Detect which cell encompasses the target text, then output its (X, Y) center coordinate. 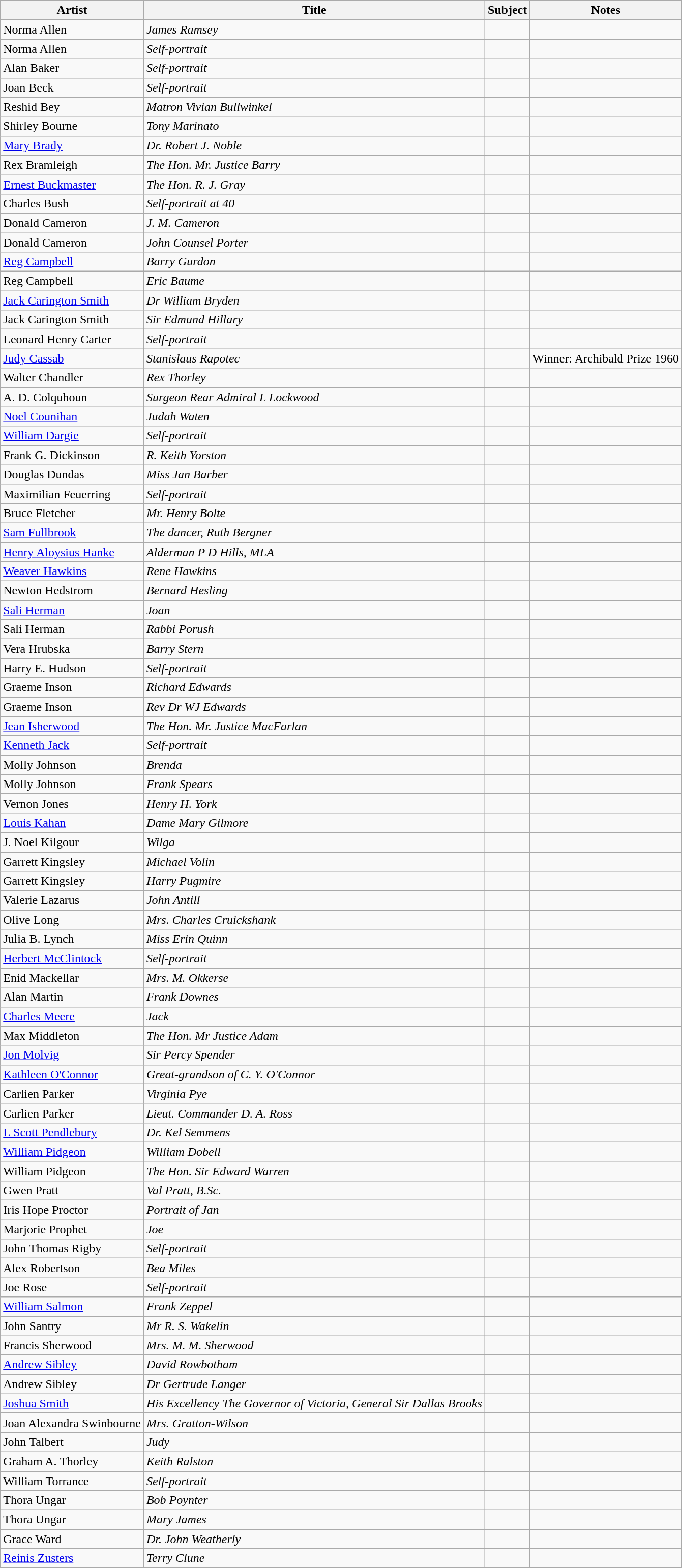
The Hon. Mr. Justice Barry (314, 165)
Keith Ralston (314, 1461)
Frank G. Dickinson (72, 455)
Artist (72, 10)
Mrs. Charles Cruickshank (314, 920)
John Counsel Porter (314, 243)
Sir Edmund Hillary (314, 320)
Bernard Hesling (314, 591)
Miss Erin Quinn (314, 939)
Mary Brady (72, 145)
Jean Isherwood (72, 726)
Newton Hedstrom (72, 591)
Notes (606, 10)
The Hon. Sir Edward Warren (314, 1171)
William Salmon (72, 1307)
Title (314, 10)
Michael Volin (314, 862)
Harry Pugmire (314, 881)
Kenneth Jack (72, 745)
Julia B. Lynch (72, 939)
Mr. Henry Bolte (314, 513)
William Torrance (72, 1481)
David Rowbotham (314, 1365)
John Thomas Rigby (72, 1249)
Bob Poynter (314, 1500)
Judy (314, 1442)
Judy Cassab (72, 358)
Mrs. M. M. Sherwood (314, 1345)
Herbert McClintock (72, 958)
Ernest Buckmaster (72, 184)
Bruce Fletcher (72, 513)
Henry Aloysius Hanke (72, 552)
Alex Robertson (72, 1268)
Tony Marinato (314, 126)
Eric Baume (314, 281)
Judah Waten (314, 416)
Mrs. Gratton-Wilson (314, 1423)
Brenda (314, 765)
Val Pratt, B.Sc. (314, 1191)
Dr. Robert J. Noble (314, 145)
Joan Alexandra Swinbourne (72, 1423)
Henry H. York (314, 803)
James Ramsey (314, 29)
Grace Ward (72, 1539)
Joan Beck (72, 87)
Enid Mackellar (72, 978)
Noel Counihan (72, 416)
Wilga (314, 842)
Walter Chandler (72, 378)
Dame Mary Gilmore (314, 823)
Marjorie Prophet (72, 1229)
Douglas Dundas (72, 474)
Alderman P D Hills, MLA (314, 552)
Vera Hrubska (72, 649)
Frank Spears (314, 784)
Harry E. Hudson (72, 668)
His Excellency The Governor of Victoria, General Sir Dallas Brooks (314, 1403)
J. M. Cameron (314, 223)
R. Keith Yorston (314, 455)
The Hon. Mr. Justice MacFarlan (314, 726)
Rex Bramleigh (72, 165)
William Dargie (72, 436)
The dancer, Ruth Bergner (314, 532)
Sam Fullbrook (72, 532)
John Antill (314, 900)
Olive Long (72, 920)
Surgeon Rear Admiral L Lockwood (314, 397)
Alan Martin (72, 997)
J. Noel Kilgour (72, 842)
The Hon. Mr Justice Adam (314, 1036)
Matron Vivian Bullwinkel (314, 107)
Max Middleton (72, 1036)
Leonard Henry Carter (72, 339)
Weaver Hawkins (72, 571)
Dr. John Weatherly (314, 1539)
Dr William Bryden (314, 300)
Virginia Pye (314, 1094)
L Scott Pendlebury (72, 1132)
Jack (314, 1016)
Joe Rose (72, 1287)
Reshid Bey (72, 107)
Rex Thorley (314, 378)
Alan Baker (72, 68)
Rev Dr WJ Edwards (314, 707)
Dr. Kel Semmens (314, 1132)
Joshua Smith (72, 1403)
Rene Hawkins (314, 571)
Portrait of Jan (314, 1210)
Graham A. Thorley (72, 1461)
Winner: Archibald Prize 1960 (606, 358)
Rabbi Porush (314, 629)
John Santry (72, 1326)
Francis Sherwood (72, 1345)
Sir Percy Spender (314, 1055)
Louis Kahan (72, 823)
Frank Zeppel (314, 1307)
Subject (507, 10)
Mrs. M. Okkerse (314, 978)
Richard Edwards (314, 687)
Mary James (314, 1520)
Self-portrait at 40 (314, 203)
Iris Hope Proctor (72, 1210)
Kathleen O'Connor (72, 1074)
A. D. Colquhoun (72, 397)
Frank Downes (314, 997)
The Hon. R. J. Gray (314, 184)
Terry Clune (314, 1558)
Lieut. Commander D. A. Ross (314, 1113)
William Dobell (314, 1152)
Jon Molvig (72, 1055)
Stanislaus Rapotec (314, 358)
Barry Stern (314, 649)
Joan (314, 610)
Joe (314, 1229)
John Talbert (72, 1442)
Reinis Zusters (72, 1558)
Charles Meere (72, 1016)
Dr Gertrude Langer (314, 1384)
Barry Gurdon (314, 262)
Bea Miles (314, 1268)
Maximilian Feuerring (72, 494)
Charles Bush (72, 203)
Mr R. S. Wakelin (314, 1326)
Vernon Jones (72, 803)
Valerie Lazarus (72, 900)
Gwen Pratt (72, 1191)
Shirley Bourne (72, 126)
Great-grandson of C. Y. O'Connor (314, 1074)
Miss Jan Barber (314, 474)
